Determine the (x, y) coordinate at the center of the cell enclosing the given text.  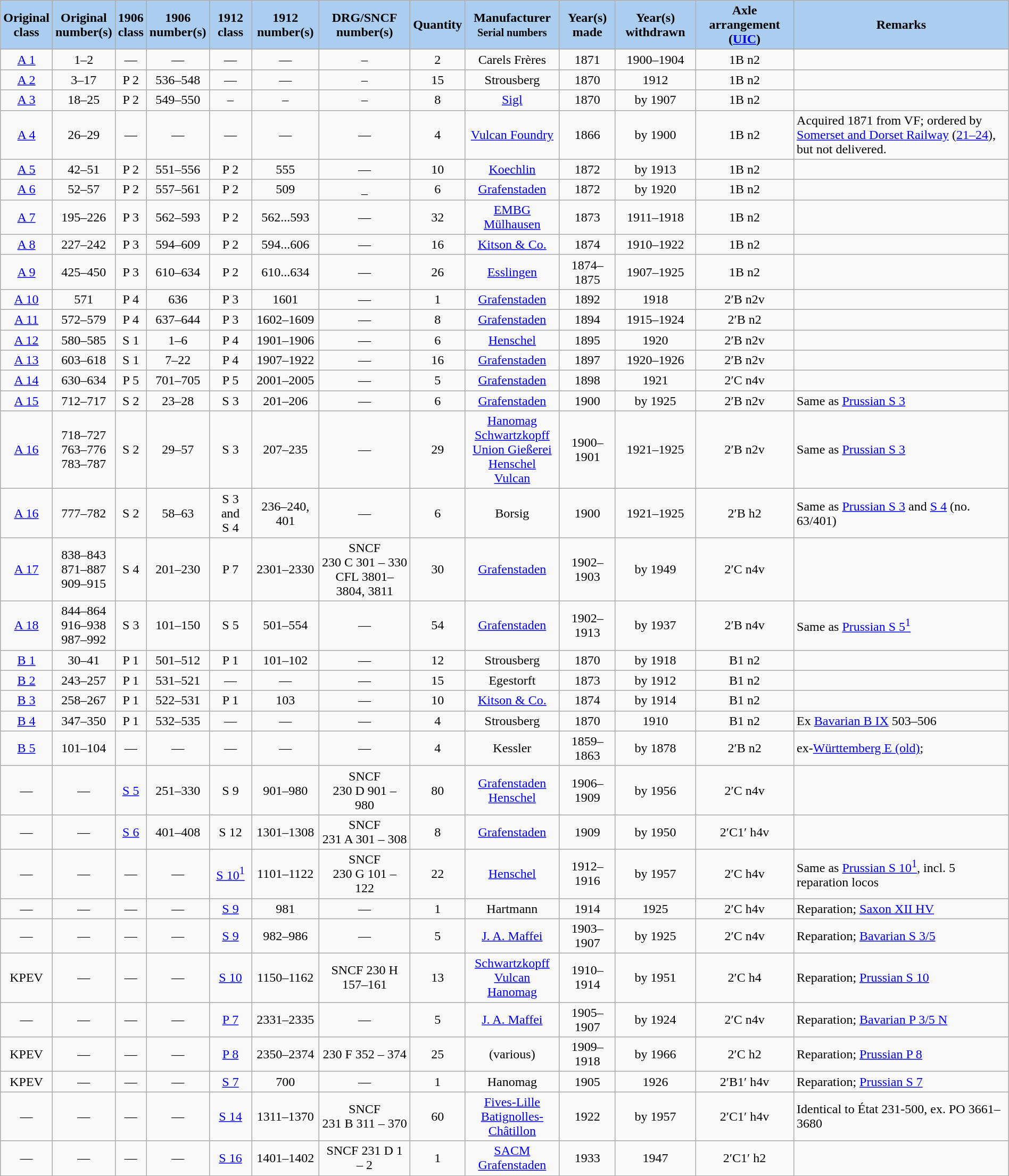
SNCF 231 B 311 – 370 (364, 1116)
S 10 (230, 978)
1909 (588, 832)
by 1920 (655, 190)
1910–1914 (588, 978)
1601 (285, 299)
A 12 (27, 340)
Originalclass (27, 25)
Reparation; Prussian S 7 (902, 1082)
610...634 (285, 272)
425–450 (84, 272)
1892 (588, 299)
Originalnumber(s) (84, 25)
A 9 (27, 272)
1914 (588, 909)
580–585 (84, 340)
Koechlin (512, 169)
A 4 (27, 135)
Same as Prussian S 3 and S 4 (no. 63/401) (902, 513)
Kessler (512, 749)
549–550 (178, 100)
562...593 (285, 217)
A 18 (27, 626)
A 8 (27, 244)
2350–2374 (285, 1054)
637–644 (178, 319)
2301–2330 (285, 570)
1918 (655, 299)
Hanomag (512, 1082)
Reparation; Bavarian S 3/5 (902, 936)
594–609 (178, 244)
A 7 (27, 217)
Fives-LilleBatignolles-Châtillon (512, 1116)
A 3 (27, 100)
201–230 (178, 570)
1909–1918 (588, 1054)
A 15 (27, 401)
SNCF 230 H 157–161 (364, 978)
by 1951 (655, 978)
401–408 (178, 832)
557–561 (178, 190)
1–2 (84, 60)
Sigl (512, 100)
227–242 (84, 244)
1301–1308 (285, 832)
_ (364, 190)
32 (437, 217)
701–705 (178, 381)
1912number(s) (285, 25)
Acquired 1871 from VF; ordered by Somerset and Dorset Railway (21–24), but not delivered. (902, 135)
1933 (588, 1158)
by 1937 (655, 626)
982–986 (285, 936)
551–556 (178, 169)
22 (437, 874)
A 13 (27, 360)
1866 (588, 135)
1915–1924 (655, 319)
SNCF 231 A 301 – 308 (364, 832)
1906number(s) (178, 25)
531–521 (178, 680)
Identical to État 231-500, ex. PO 3661–3680 (902, 1116)
1912 (655, 80)
by 1907 (655, 100)
1920 (655, 340)
636 (178, 299)
B 3 (27, 701)
2′C h2 (745, 1054)
1895 (588, 340)
A 11 (27, 319)
25 (437, 1054)
1920–1926 (655, 360)
Reparation; Bavarian P 3/5 N (902, 1020)
501–512 (178, 660)
SNCF 230 D 901 – 980 (364, 790)
by 1918 (655, 660)
1906class (131, 25)
981 (285, 909)
Quantity (437, 25)
195–226 (84, 217)
Reparation; Prussian S 10 (902, 978)
572–579 (84, 319)
by 1878 (655, 749)
B 1 (27, 660)
555 (285, 169)
2′B n4v (745, 626)
EMBG Mülhausen (512, 217)
201–206 (285, 401)
Same as Prussian S 101, incl. 5 reparation locos (902, 874)
1910–1922 (655, 244)
7–22 (178, 360)
1905–1907 (588, 1020)
SNCF 231 D 1 – 2 (364, 1158)
594...606 (285, 244)
Esslingen (512, 272)
532–535 (178, 721)
SACM Grafenstaden (512, 1158)
Year(s) withdrawn (655, 25)
347–350 (84, 721)
1922 (588, 1116)
52–57 (84, 190)
A 14 (27, 381)
230 F 352 – 374 (364, 1054)
1907–1922 (285, 360)
501–554 (285, 626)
Remarks (902, 25)
562–593 (178, 217)
S 6 (131, 832)
1925 (655, 909)
60 (437, 1116)
1900–1901 (588, 450)
101–102 (285, 660)
1947 (655, 1158)
by 1913 (655, 169)
1906–1909 (588, 790)
30 (437, 570)
603–618 (84, 360)
1902–1913 (588, 626)
103 (285, 701)
1401–1402 (285, 1158)
1874–1875 (588, 272)
2′B1′ h4v (745, 1082)
901–980 (285, 790)
S 12 (230, 832)
B 5 (27, 749)
A 5 (27, 169)
SNCF 230 C 301 – 330CFL 3801–3804, 3811 (364, 570)
Reparation; Prussian P 8 (902, 1054)
B 2 (27, 680)
777–782 (84, 513)
S 101 (230, 874)
2001–2005 (285, 381)
258–267 (84, 701)
Vulcan Foundry (512, 135)
23–28 (178, 401)
101–104 (84, 749)
S 7 (230, 1082)
B 4 (27, 721)
700 (285, 1082)
54 (437, 626)
1912class (230, 25)
A 1 (27, 60)
101–150 (178, 626)
207–235 (285, 450)
by 1966 (655, 1054)
18–25 (84, 100)
Egestorft (512, 680)
1926 (655, 1082)
1900–1904 (655, 60)
29–57 (178, 450)
S 4 (131, 570)
1311–1370 (285, 1116)
1894 (588, 319)
A 2 (27, 80)
1907–1925 (655, 272)
1903–1907 (588, 936)
Axle arrangement (UIC) (745, 25)
29 (437, 450)
DRG/SNCF number(s) (364, 25)
1897 (588, 360)
13 (437, 978)
2′C1′ h2 (745, 1158)
SchwartzkopffVulcanHanomag (512, 978)
1602–1609 (285, 319)
2′C h4 (745, 978)
Same as Prussian S 51 (902, 626)
1150–1162 (285, 978)
Carels Frères (512, 60)
838–843871–887909–915 (84, 570)
SNCF 230 G 101 – 122 (364, 874)
1902–1903 (588, 570)
1901–1906 (285, 340)
Ex Bavarian B IX 503–506 (902, 721)
by 1949 (655, 570)
Borsig (512, 513)
844–864916–938987–992 (84, 626)
12 (437, 660)
A 10 (27, 299)
HanomagSchwartzkopffUnion GießereiHenschelVulcan (512, 450)
1–6 (178, 340)
ex-Württemberg E (old); (902, 749)
by 1914 (655, 701)
522–531 (178, 701)
26 (437, 272)
by 1924 (655, 1020)
by 1956 (655, 790)
3–17 (84, 80)
1910 (655, 721)
58–63 (178, 513)
1905 (588, 1082)
80 (437, 790)
1912–1916 (588, 874)
Year(s) made (588, 25)
26–29 (84, 135)
(various) (512, 1054)
S 3 and S 4 (230, 513)
251–330 (178, 790)
2′B h2 (745, 513)
P 8 (230, 1054)
Reparation; Saxon XII HV (902, 909)
S 16 (230, 1158)
1871 (588, 60)
610–634 (178, 272)
718–727763–776783–787 (84, 450)
571 (84, 299)
1101–1122 (285, 874)
243–257 (84, 680)
1921 (655, 381)
2331–2335 (285, 1020)
A 17 (27, 570)
30–41 (84, 660)
1911–1918 (655, 217)
by 1900 (655, 135)
by 1912 (655, 680)
712–717 (84, 401)
509 (285, 190)
ManufacturerSerial numbers (512, 25)
S 14 (230, 1116)
536–548 (178, 80)
236–240, 401 (285, 513)
1859–1863 (588, 749)
GrafenstadenHenschel (512, 790)
630–634 (84, 381)
42–51 (84, 169)
Hartmann (512, 909)
1898 (588, 381)
2 (437, 60)
by 1950 (655, 832)
A 6 (27, 190)
